Provide the [X, Y] coordinate of the cell's center where the given text is located.  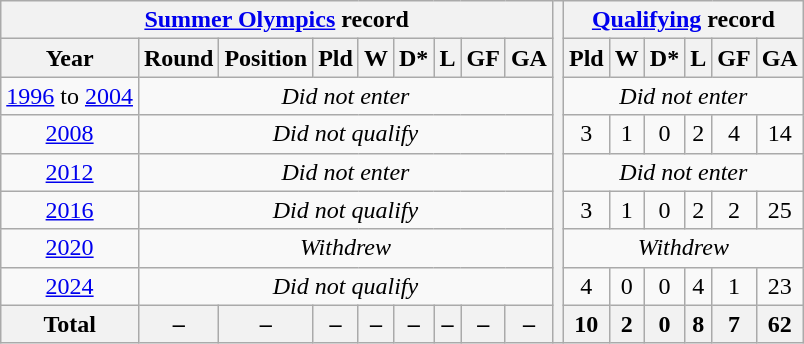
10 [586, 324]
2008 [70, 134]
14 [780, 134]
62 [780, 324]
Round [178, 58]
Total [70, 324]
2016 [70, 210]
23 [780, 286]
25 [780, 210]
2020 [70, 248]
2024 [70, 286]
Qualifying record [683, 20]
7 [734, 324]
Position [266, 58]
2012 [70, 172]
Year [70, 58]
Summer Olympics record [277, 20]
8 [698, 324]
1996 to 2004 [70, 96]
